Scan for the cell matching the given text and deliver its (x, y) coordinate at center. 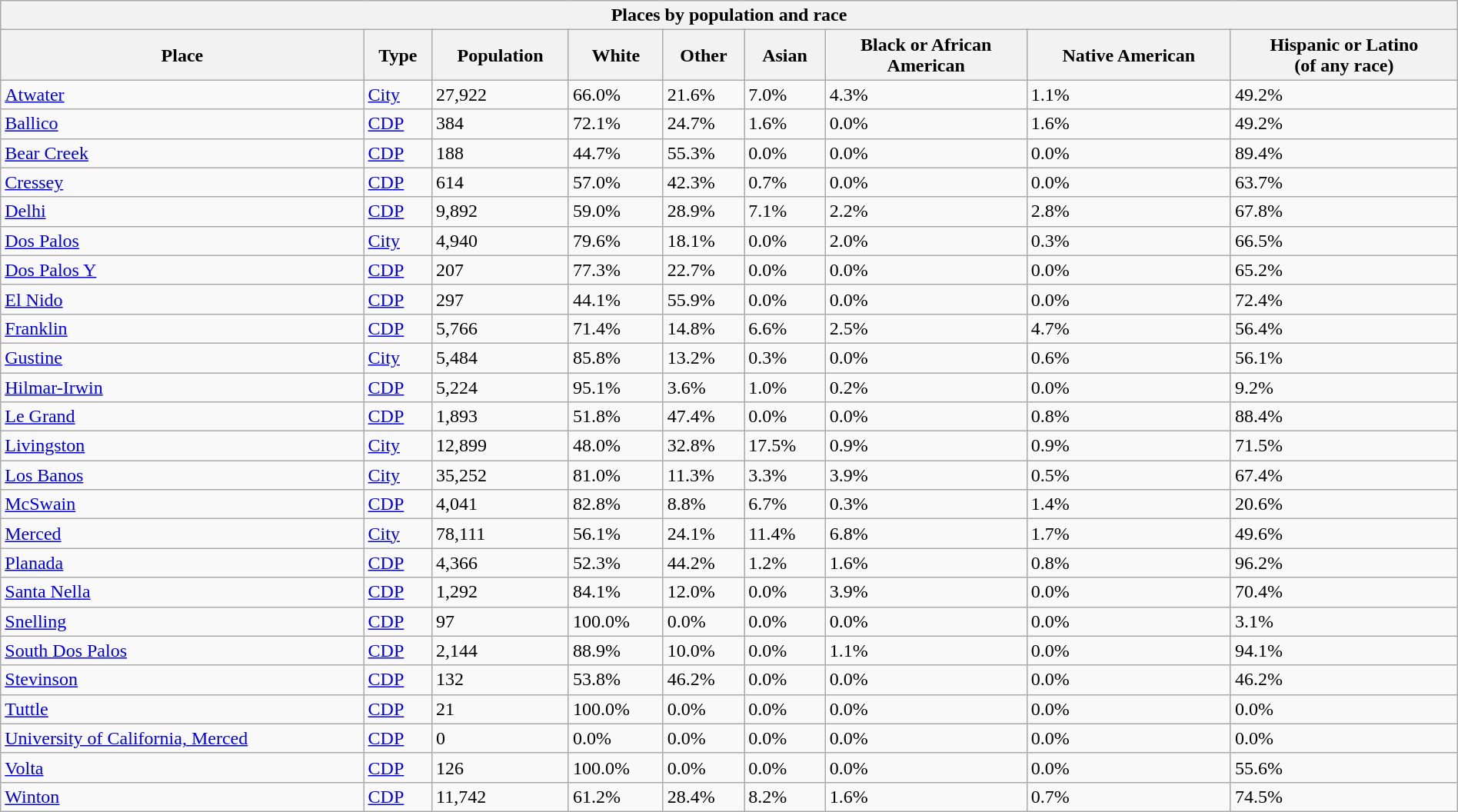
Winton (182, 797)
Hispanic or Latino(of any race) (1344, 55)
6.8% (926, 534)
81.0% (615, 475)
67.8% (1344, 211)
48.0% (615, 446)
44.2% (704, 563)
Native American (1129, 55)
Population (501, 55)
11.4% (785, 534)
1.7% (1129, 534)
3.3% (785, 475)
11,742 (501, 797)
Other (704, 55)
Cressey (182, 182)
24.7% (704, 124)
55.9% (704, 299)
88.9% (615, 651)
Atwater (182, 95)
22.7% (704, 270)
2,144 (501, 651)
88.4% (1344, 417)
207 (501, 270)
Stevinson (182, 680)
7.0% (785, 95)
74.5% (1344, 797)
57.0% (615, 182)
4,366 (501, 563)
Delhi (182, 211)
1.0% (785, 387)
65.2% (1344, 270)
4,940 (501, 241)
32.8% (704, 446)
18.1% (704, 241)
89.4% (1344, 153)
97 (501, 621)
66.0% (615, 95)
0.6% (1129, 358)
28.9% (704, 211)
44.7% (615, 153)
9.2% (1344, 387)
61.2% (615, 797)
Gustine (182, 358)
Dos Palos (182, 241)
12.0% (704, 592)
0.2% (926, 387)
94.1% (1344, 651)
77.3% (615, 270)
Tuttle (182, 709)
132 (501, 680)
42.3% (704, 182)
95.1% (615, 387)
White (615, 55)
188 (501, 153)
1.2% (785, 563)
Type (398, 55)
67.4% (1344, 475)
Places by population and race (729, 15)
2.0% (926, 241)
Dos Palos Y (182, 270)
72.1% (615, 124)
63.7% (1344, 182)
8.8% (704, 504)
71.5% (1344, 446)
71.4% (615, 328)
14.8% (704, 328)
28.4% (704, 797)
12,899 (501, 446)
21 (501, 709)
44.1% (615, 299)
Hilmar-Irwin (182, 387)
McSwain (182, 504)
52.3% (615, 563)
11.3% (704, 475)
66.5% (1344, 241)
0.5% (1129, 475)
5,766 (501, 328)
4.7% (1129, 328)
21.6% (704, 95)
2.2% (926, 211)
Snelling (182, 621)
53.8% (615, 680)
Le Grand (182, 417)
4,041 (501, 504)
10.0% (704, 651)
1,292 (501, 592)
24.1% (704, 534)
126 (501, 767)
49.6% (1344, 534)
4.3% (926, 95)
9,892 (501, 211)
35,252 (501, 475)
78,111 (501, 534)
1.4% (1129, 504)
Planada (182, 563)
Los Banos (182, 475)
7.1% (785, 211)
3.1% (1344, 621)
70.4% (1344, 592)
3.6% (704, 387)
Asian (785, 55)
79.6% (615, 241)
5,484 (501, 358)
20.6% (1344, 504)
1,893 (501, 417)
Franklin (182, 328)
0 (501, 738)
Livingston (182, 446)
384 (501, 124)
2.8% (1129, 211)
Merced (182, 534)
Ballico (182, 124)
85.8% (615, 358)
82.8% (615, 504)
Volta (182, 767)
17.5% (785, 446)
614 (501, 182)
6.7% (785, 504)
El Nido (182, 299)
Black or AfricanAmerican (926, 55)
55.6% (1344, 767)
27,922 (501, 95)
South Dos Palos (182, 651)
8.2% (785, 797)
84.1% (615, 592)
5,224 (501, 387)
72.4% (1344, 299)
University of California, Merced (182, 738)
297 (501, 299)
96.2% (1344, 563)
59.0% (615, 211)
2.5% (926, 328)
13.2% (704, 358)
6.6% (785, 328)
55.3% (704, 153)
51.8% (615, 417)
Santa Nella (182, 592)
Bear Creek (182, 153)
47.4% (704, 417)
Place (182, 55)
56.4% (1344, 328)
